Extract the [x, y] coordinate from the center of the cell holding the provided text.  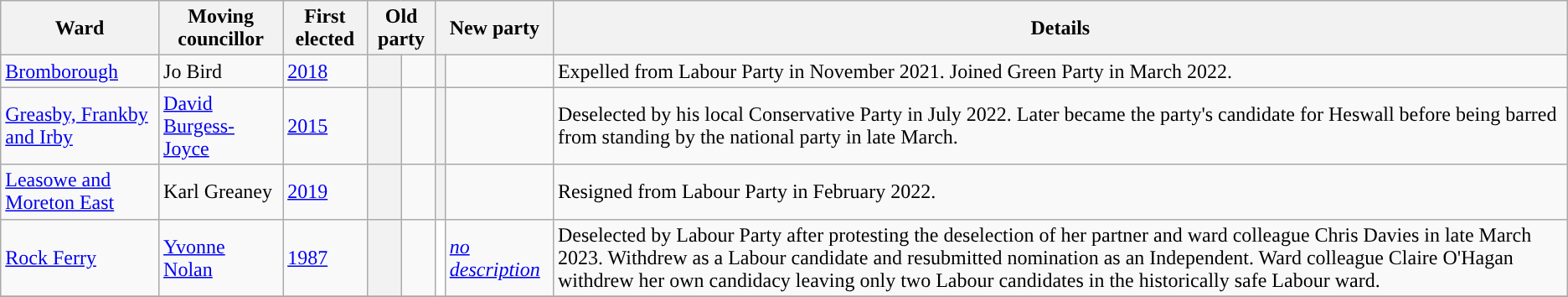
no description [499, 258]
Yvonne Nolan [221, 258]
1987 [325, 258]
Jo Bird [221, 71]
Details [1060, 29]
Greasby, Frankby and Irby [80, 126]
Old party [401, 29]
2019 [325, 191]
Ward [80, 29]
Moving councillor [221, 29]
Rock Ferry [80, 258]
2015 [325, 126]
New party [494, 29]
2018 [325, 71]
First elected [325, 29]
David Burgess-Joyce [221, 126]
Resigned from Labour Party in February 2022. [1060, 191]
Karl Greaney [221, 191]
Bromborough [80, 71]
Expelled from Labour Party in November 2021. Joined Green Party in March 2022. [1060, 71]
Leasowe and Moreton East [80, 191]
